Search for the cell housing the specified text and yield its [x, y] center coordinate. 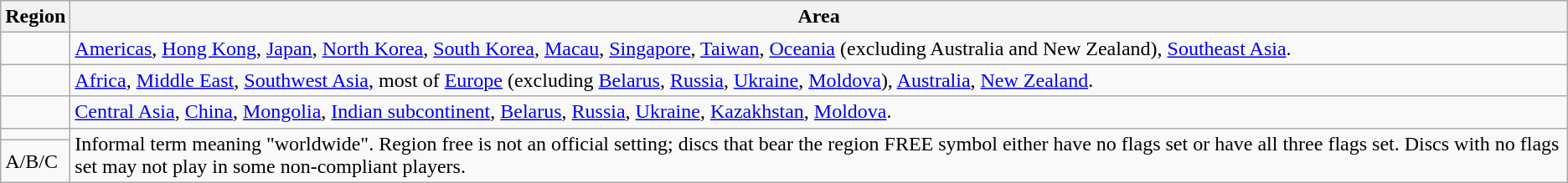
Americas, Hong Kong, Japan, North Korea, South Korea, Macau, Singapore, Taiwan, Oceania (excluding Australia and New Zealand), Southeast Asia. [819, 48]
Central Asia, China, Mongolia, Indian subcontinent, Belarus, Russia, Ukraine, Kazakhstan, Moldova. [819, 112]
Africa, Middle East, Southwest Asia, most of Europe (excluding Belarus, Russia, Ukraine, Moldova), Australia, New Zealand. [819, 80]
A/B/C [35, 161]
Area [819, 17]
Region [35, 17]
